Extract the [x, y] coordinate from the center of the cell holding the provided text.  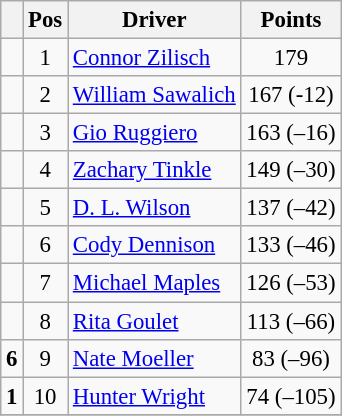
167 (-12) [291, 95]
149 (–30) [291, 170]
74 (–105) [291, 396]
Driver [155, 20]
83 (–96) [291, 358]
2 [46, 95]
Rita Goulet [155, 321]
7 [46, 283]
Hunter Wright [155, 396]
113 (–66) [291, 321]
133 (–46) [291, 245]
D. L. Wilson [155, 208]
4 [46, 170]
Points [291, 20]
5 [46, 208]
3 [46, 133]
8 [46, 321]
Cody Dennison [155, 245]
10 [46, 396]
Michael Maples [155, 283]
137 (–42) [291, 208]
William Sawalich [155, 95]
9 [46, 358]
163 (–16) [291, 133]
Nate Moeller [155, 358]
Gio Ruggiero [155, 133]
Zachary Tinkle [155, 170]
179 [291, 58]
126 (–53) [291, 283]
Pos [46, 20]
Connor Zilisch [155, 58]
